Output the [X, Y] coordinate of the center of the cell containing the given text.  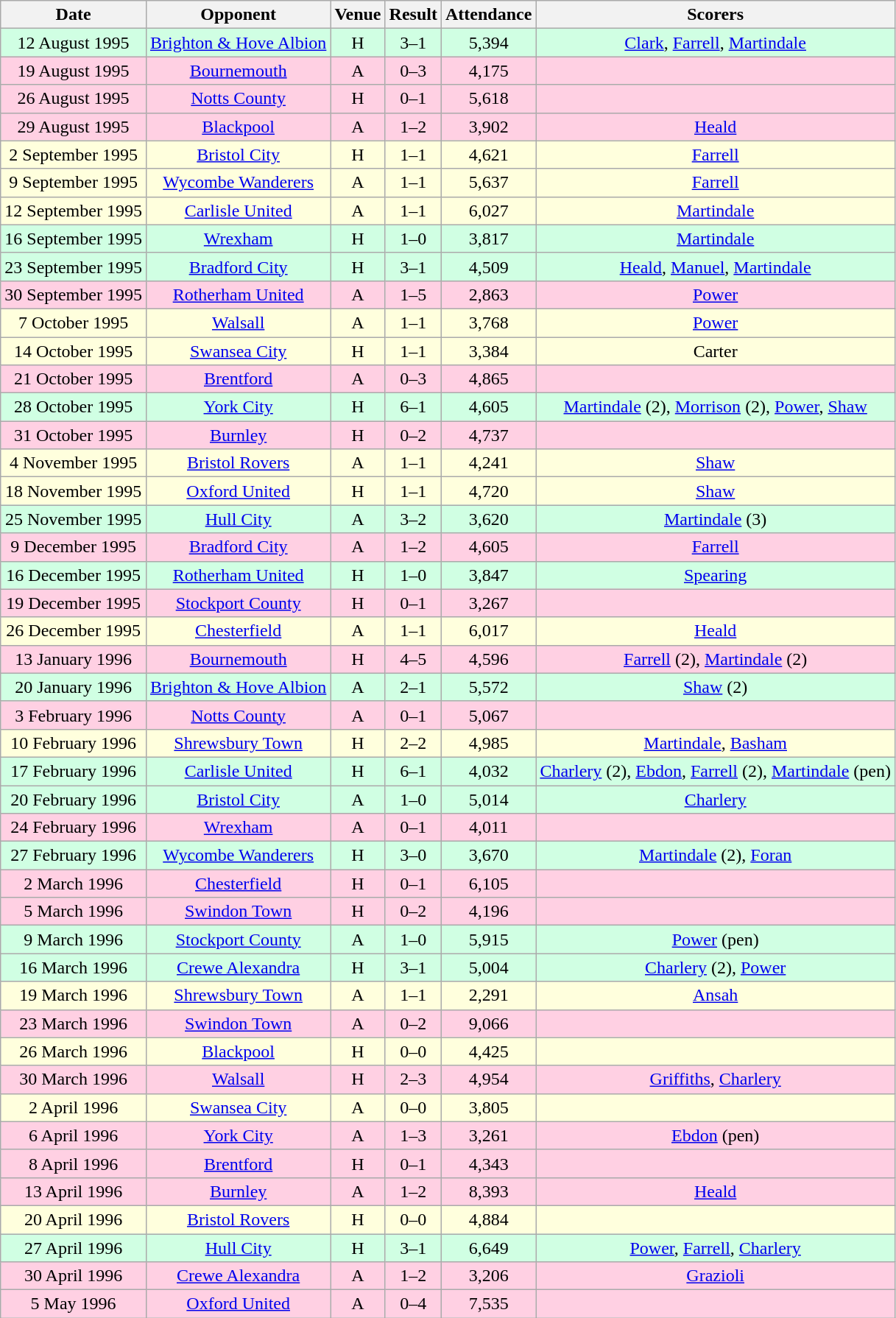
6,105 [488, 884]
0–4 [413, 1304]
2–2 [413, 743]
1–3 [413, 1135]
4,011 [488, 828]
4,425 [488, 1051]
9 September 1995 [74, 183]
5,618 [488, 99]
2–3 [413, 1079]
3 February 1996 [74, 715]
Charlery (2), Ebdon, Farrell (2), Martindale (pen) [716, 771]
4,865 [488, 379]
23 September 1995 [74, 267]
2 April 1996 [74, 1107]
4,596 [488, 659]
4–5 [413, 659]
27 April 1996 [74, 1248]
6,649 [488, 1248]
2 September 1995 [74, 155]
4,032 [488, 771]
4,737 [488, 435]
26 March 1996 [74, 1051]
Martindale (3) [716, 519]
Ebdon (pen) [716, 1135]
16 December 1995 [74, 575]
2–1 [413, 687]
10 February 1996 [74, 743]
6,017 [488, 631]
4,196 [488, 912]
16 March 1996 [74, 968]
23 March 1996 [74, 1023]
6 April 1996 [74, 1135]
3,267 [488, 603]
9,066 [488, 1023]
2 March 1996 [74, 884]
5,394 [488, 43]
5,004 [488, 968]
Spearing [716, 575]
19 December 1995 [74, 603]
17 February 1996 [74, 771]
28 October 1995 [74, 407]
21 October 1995 [74, 379]
20 April 1996 [74, 1219]
8 April 1996 [74, 1163]
12 August 1995 [74, 43]
24 February 1996 [74, 828]
3,206 [488, 1276]
16 September 1995 [74, 239]
4,884 [488, 1219]
26 December 1995 [74, 631]
Charlery [716, 799]
4,954 [488, 1079]
7 October 1995 [74, 323]
9 December 1995 [74, 547]
Attendance [488, 15]
5,572 [488, 687]
Heald, Manuel, Martindale [716, 267]
27 February 1996 [74, 856]
4,509 [488, 267]
Date [74, 15]
Opponent [238, 15]
19 March 1996 [74, 995]
Clark, Farrell, Martindale [716, 43]
19 August 1995 [74, 71]
3,817 [488, 239]
4,985 [488, 743]
3,847 [488, 575]
3,384 [488, 351]
13 January 1996 [74, 659]
Martindale, Basham [716, 743]
Griffiths, Charlery [716, 1079]
8,393 [488, 1191]
2,291 [488, 995]
3,620 [488, 519]
Farrell (2), Martindale (2) [716, 659]
18 November 1995 [74, 491]
5 May 1996 [74, 1304]
Scorers [716, 15]
6,027 [488, 211]
1–5 [413, 295]
3,902 [488, 127]
4,343 [488, 1163]
30 September 1995 [74, 295]
3,261 [488, 1135]
5,637 [488, 183]
5,067 [488, 715]
30 March 1996 [74, 1079]
3–0 [413, 856]
5 March 1996 [74, 912]
29 August 1995 [74, 127]
Martindale (2), Morrison (2), Power, Shaw [716, 407]
31 October 1995 [74, 435]
4,720 [488, 491]
Carter [716, 351]
Martindale (2), Foran [716, 856]
2,863 [488, 295]
3,768 [488, 323]
9 March 1996 [74, 940]
26 August 1995 [74, 99]
Ansah [716, 995]
5,014 [488, 799]
30 April 1996 [74, 1276]
5,915 [488, 940]
Result [413, 15]
14 October 1995 [74, 351]
Power (pen) [716, 940]
Power, Farrell, Charlery [716, 1248]
Grazioli [716, 1276]
4 November 1995 [74, 463]
20 February 1996 [74, 799]
Charlery (2), Power [716, 968]
25 November 1995 [74, 519]
Shaw (2) [716, 687]
4,241 [488, 463]
4,175 [488, 71]
20 January 1996 [74, 687]
3–2 [413, 519]
4,621 [488, 155]
3,670 [488, 856]
3,805 [488, 1107]
13 April 1996 [74, 1191]
12 September 1995 [74, 211]
7,535 [488, 1304]
Venue [358, 15]
